Extract the [x, y] coordinate from the center of the cell holding the provided text.  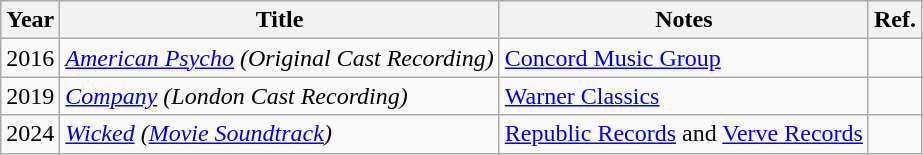
Ref. [894, 20]
Warner Classics [684, 96]
Republic Records and Verve Records [684, 134]
2024 [30, 134]
Notes [684, 20]
American Psycho (Original Cast Recording) [280, 58]
Wicked (Movie Soundtrack) [280, 134]
2019 [30, 96]
Company (London Cast Recording) [280, 96]
Title [280, 20]
Year [30, 20]
2016 [30, 58]
Concord Music Group [684, 58]
